Extract the [x, y] coordinate from the center of the cell holding the provided text.  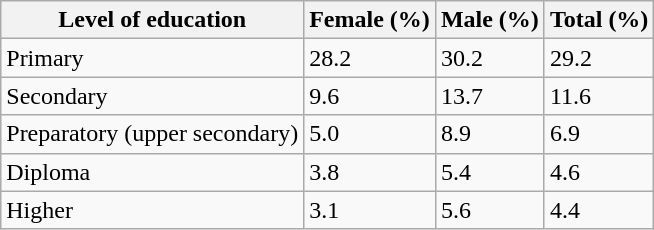
5.4 [490, 172]
8.9 [490, 134]
5.6 [490, 210]
11.6 [599, 96]
3.1 [370, 210]
29.2 [599, 58]
Diploma [152, 172]
4.6 [599, 172]
Male (%) [490, 20]
Primary [152, 58]
13.7 [490, 96]
Level of education [152, 20]
Female (%) [370, 20]
Total (%) [599, 20]
4.4 [599, 210]
9.6 [370, 96]
5.0 [370, 134]
3.8 [370, 172]
30.2 [490, 58]
Higher [152, 210]
Preparatory (upper secondary) [152, 134]
6.9 [599, 134]
Secondary [152, 96]
28.2 [370, 58]
